Capture the cell that displays the provided text and extract its (x, y) central coordinate. 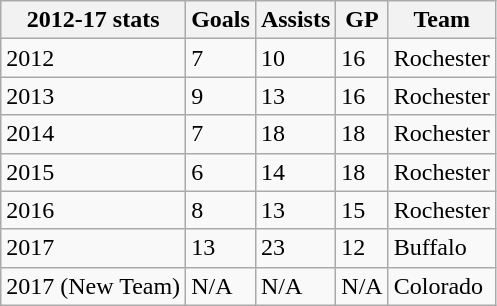
2013 (94, 96)
2016 (94, 210)
23 (295, 248)
Team (442, 20)
2012-17 stats (94, 20)
9 (221, 96)
Colorado (442, 286)
15 (362, 210)
Goals (221, 20)
12 (362, 248)
Buffalo (442, 248)
GP (362, 20)
8 (221, 210)
Assists (295, 20)
2017 (New Team) (94, 286)
2015 (94, 172)
2014 (94, 134)
2012 (94, 58)
14 (295, 172)
2017 (94, 248)
10 (295, 58)
6 (221, 172)
